For the text-containing cell, return its midpoint in (x, y) coordinate format. 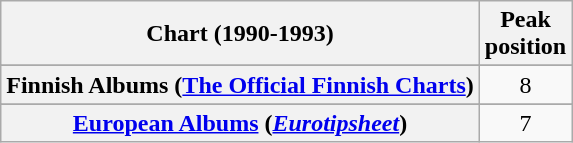
7 (525, 123)
Finnish Albums (The Official Finnish Charts) (240, 85)
8 (525, 85)
Chart (1990-1993) (240, 34)
Peakposition (525, 34)
European Albums (Eurotipsheet) (240, 123)
